Locate the cell with the specified text and output its (X, Y) center coordinate. 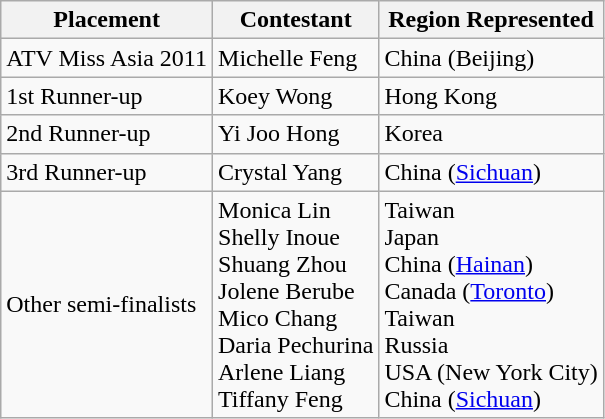
TaiwanJapanChina (Hainan)Canada (Toronto)TaiwanRussiaUSA (New York City)China (Sichuan) (491, 304)
Region Represented (491, 20)
3rd Runner-up (107, 172)
Koey Wong (296, 96)
China (Beijing) (491, 58)
2nd Runner-up (107, 134)
Michelle Feng (296, 58)
ATV Miss Asia 2011 (107, 58)
Other semi-finalists (107, 304)
Monica LinShelly InoueShuang ZhouJolene BerubeMico ChangDaria PechurinaArlene LiangTiffany Feng (296, 304)
Yi Joo Hong (296, 134)
China (Sichuan) (491, 172)
1st Runner-up (107, 96)
Placement (107, 20)
Contestant (296, 20)
Crystal Yang (296, 172)
Hong Kong (491, 96)
Korea (491, 134)
